Search for the cell housing the specified text and yield its [X, Y] center coordinate. 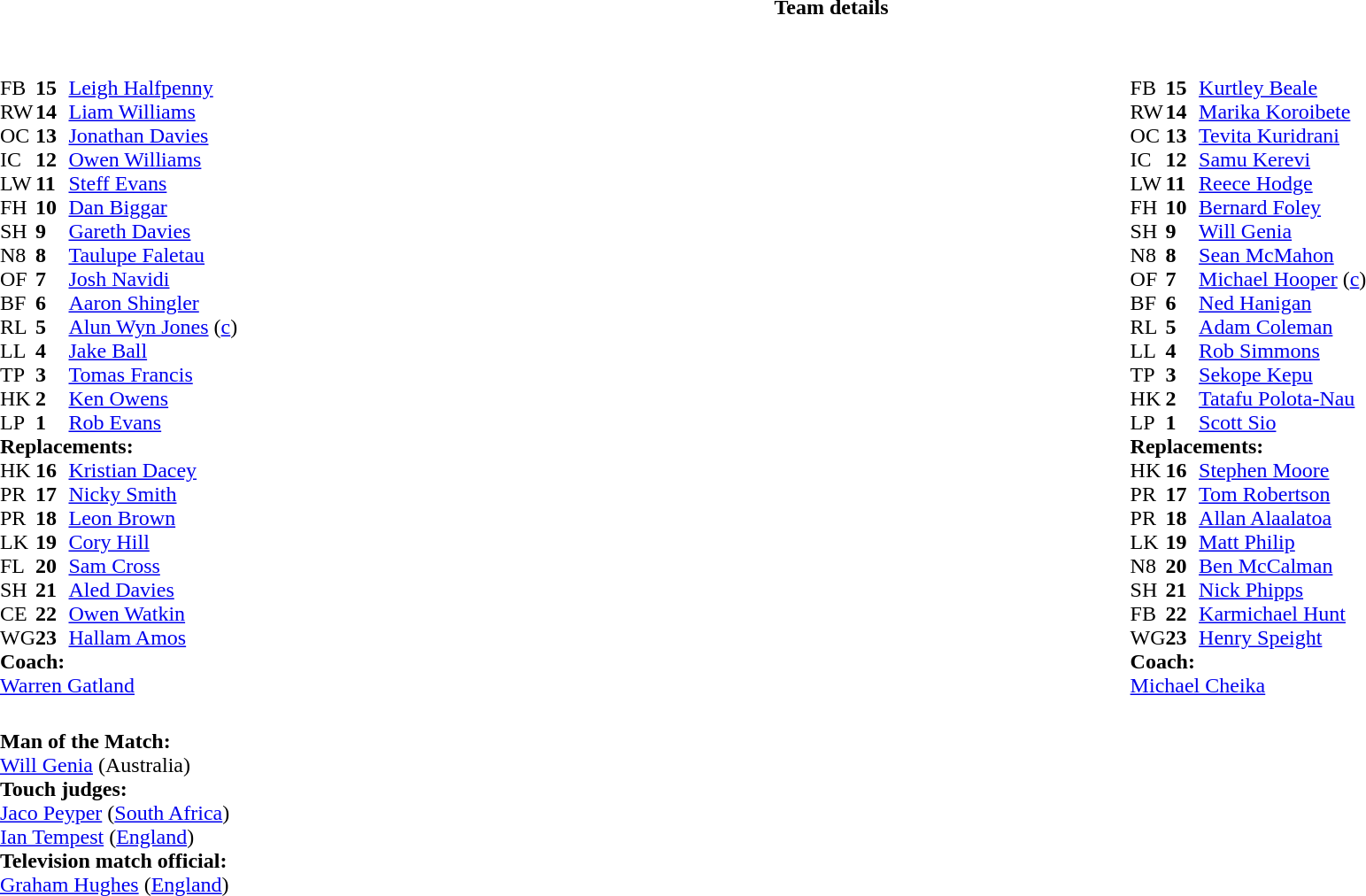
Hallam Amos [152, 637]
Taulupe Faletau [152, 255]
Rob Simmons [1282, 351]
Owen Williams [152, 159]
Ned Hanigan [1282, 303]
Bernard Foley [1282, 207]
Karmichael Hunt [1282, 614]
Adam Coleman [1282, 328]
CE [18, 614]
Alun Wyn Jones (c) [152, 328]
Samu Kerevi [1282, 159]
Tomas Francis [152, 375]
Michael Hooper (c) [1282, 280]
Liam Williams [152, 112]
Jake Ball [152, 351]
Marika Koroibete [1282, 112]
Jonathan Davies [152, 136]
Nick Phipps [1282, 590]
Aled Davies [152, 590]
Ken Owens [152, 398]
Leigh Halfpenny [152, 89]
Will Genia [1282, 232]
Coach: [119, 662]
Steff Evans [152, 184]
FL [18, 567]
Gareth Davies [152, 232]
Tatafu Polota-Nau [1282, 398]
Nicky Smith [152, 494]
Owen Watkin [152, 614]
Sam Cross [152, 567]
Ben McCalman [1282, 567]
Sekope Kepu [1282, 375]
Tom Robertson [1282, 494]
Warren Gatland [119, 685]
Reece Hodge [1282, 184]
Rob Evans [152, 423]
Sean McMahon [1282, 255]
Kristian Dacey [152, 471]
Allan Alaalatoa [1282, 519]
Replacements: [119, 446]
Leon Brown [152, 519]
Tevita Kuridrani [1282, 136]
Cory Hill [152, 542]
Josh Navidi [152, 280]
Henry Speight [1282, 637]
Aaron Shingler [152, 303]
Stephen Moore [1282, 471]
Kurtley Beale [1282, 89]
Scott Sio [1282, 423]
Matt Philip [1282, 542]
Dan Biggar [152, 207]
